Search for the cell housing the specified text and yield its [x, y] center coordinate. 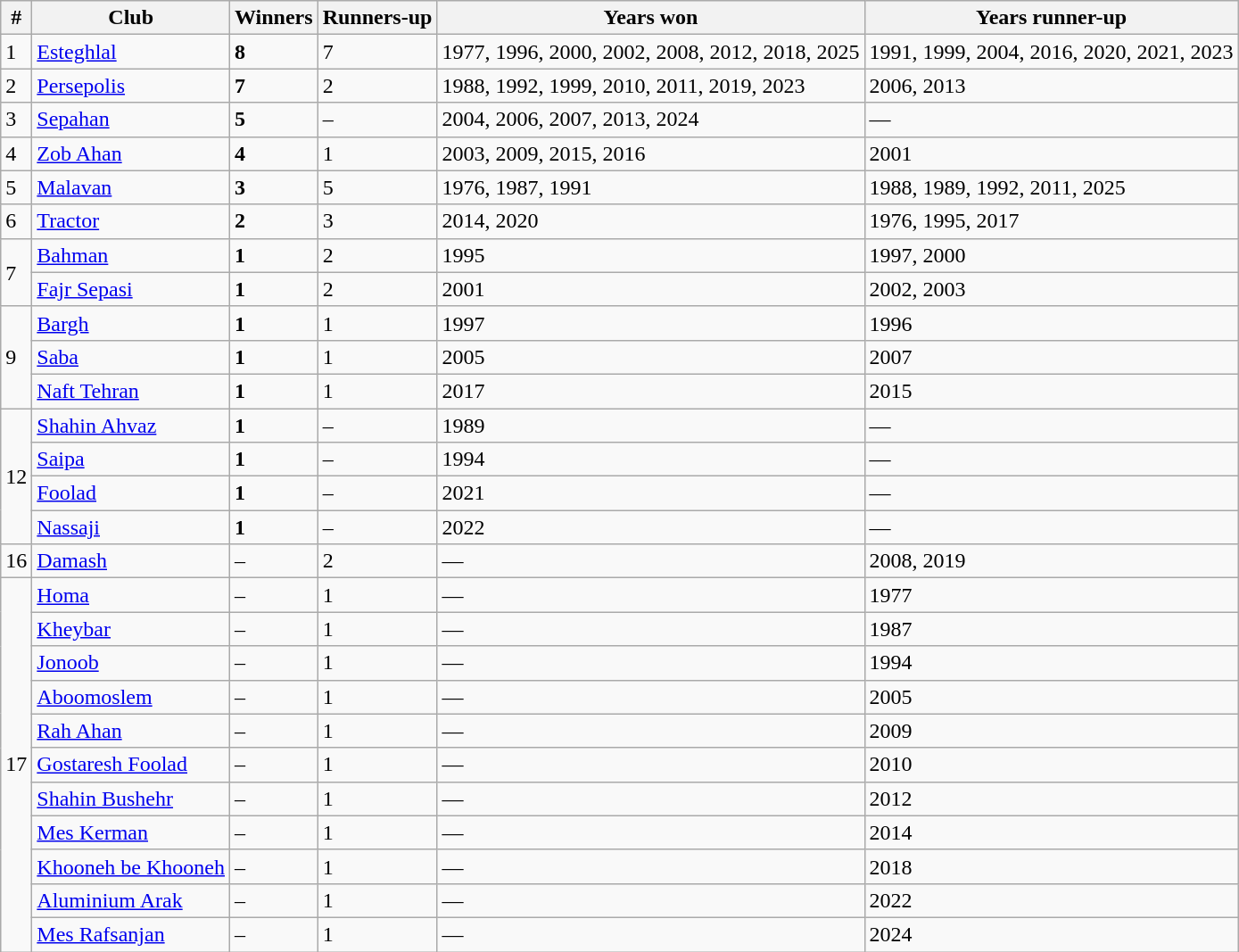
2021 [651, 493]
2024 [1051, 934]
Aboomoslem [131, 697]
Saipa [131, 459]
Mes Rafsanjan [131, 934]
2018 [1051, 866]
Khooneh be Khooneh [131, 866]
2003, 2009, 2015, 2016 [651, 153]
Malavan [131, 187]
2014 [1051, 832]
# [16, 18]
Homa [131, 595]
1988, 1992, 1999, 2010, 2011, 2019, 2023 [651, 86]
1977 [1051, 595]
2014, 2020 [651, 221]
1989 [651, 426]
2004, 2006, 2007, 2013, 2024 [651, 120]
17 [16, 766]
1995 [651, 255]
Gostaresh Foolad [131, 765]
Aluminium Arak [131, 900]
Shahin Ahvaz [131, 426]
Bargh [131, 323]
Runners-up [377, 18]
Esteghlal [131, 52]
Jonoob [131, 663]
Shahin Bushehr [131, 799]
16 [16, 561]
Rah Ahan [131, 731]
2012 [1051, 799]
1976, 1987, 1991 [651, 187]
Mes Kerman [131, 832]
1991, 1999, 2004, 2016, 2020, 2021, 2023 [1051, 52]
1976, 1995, 2017 [1051, 221]
1997, 2000 [1051, 255]
Years runner-up [1051, 18]
Sepahan [131, 120]
1987 [1051, 629]
Bahman [131, 255]
9 [16, 357]
Foolad [131, 493]
8 [275, 52]
2015 [1051, 391]
Naft Tehran [131, 391]
2017 [651, 391]
2002, 2003 [1051, 289]
Winners [275, 18]
Kheybar [131, 629]
1977, 1996, 2000, 2002, 2008, 2012, 2018, 2025 [651, 52]
12 [16, 476]
Zob Ahan [131, 153]
Persepolis [131, 86]
2009 [1051, 731]
Fajr Sepasi [131, 289]
6 [16, 221]
Years won [651, 18]
2010 [1051, 765]
2008, 2019 [1051, 561]
1996 [1051, 323]
2006, 2013 [1051, 86]
2007 [1051, 357]
Club [131, 18]
1997 [651, 323]
Nassaji [131, 527]
1988, 1989, 1992, 2011, 2025 [1051, 187]
Damash [131, 561]
Saba [131, 357]
Tractor [131, 221]
